Capture the cell that displays the provided text and extract its (x, y) central coordinate. 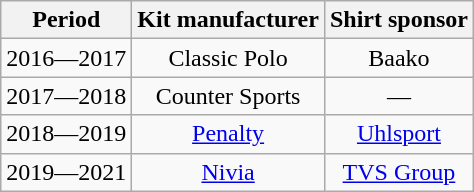
2017—2018 (66, 96)
Uhlsport (398, 134)
Nivia (228, 172)
Penalty (228, 134)
Period (66, 20)
Shirt sponsor (398, 20)
Kit manufacturer (228, 20)
2018—2019 (66, 134)
TVS Group (398, 172)
2016—2017 (66, 58)
2019—2021 (66, 172)
Baako (398, 58)
— (398, 96)
Classic Polo (228, 58)
Counter Sports (228, 96)
